Return (X, Y) of the center of cell containing provided text 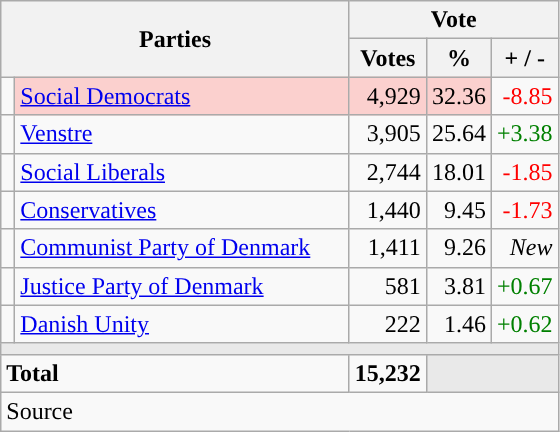
Conservatives (182, 210)
3,905 (388, 134)
+3.38 (524, 134)
Venstre (182, 134)
-1.85 (524, 172)
1,440 (388, 210)
9.45 (458, 210)
+0.67 (524, 286)
-1.73 (524, 210)
Social Democrats (182, 96)
-8.85 (524, 96)
Source (280, 411)
581 (388, 286)
1,411 (388, 248)
Social Liberals (182, 172)
25.64 (458, 134)
1.46 (458, 324)
222 (388, 324)
Communist Party of Denmark (182, 248)
Vote (454, 20)
18.01 (458, 172)
15,232 (388, 373)
Votes (388, 58)
3.81 (458, 286)
4,929 (388, 96)
+0.62 (524, 324)
Danish Unity (182, 324)
2,744 (388, 172)
32.36 (458, 96)
Justice Party of Denmark (182, 286)
9.26 (458, 248)
+ / - (524, 58)
Total (176, 373)
% (458, 58)
Parties (176, 39)
New (524, 248)
